Return [x, y] of the center of cell containing provided text 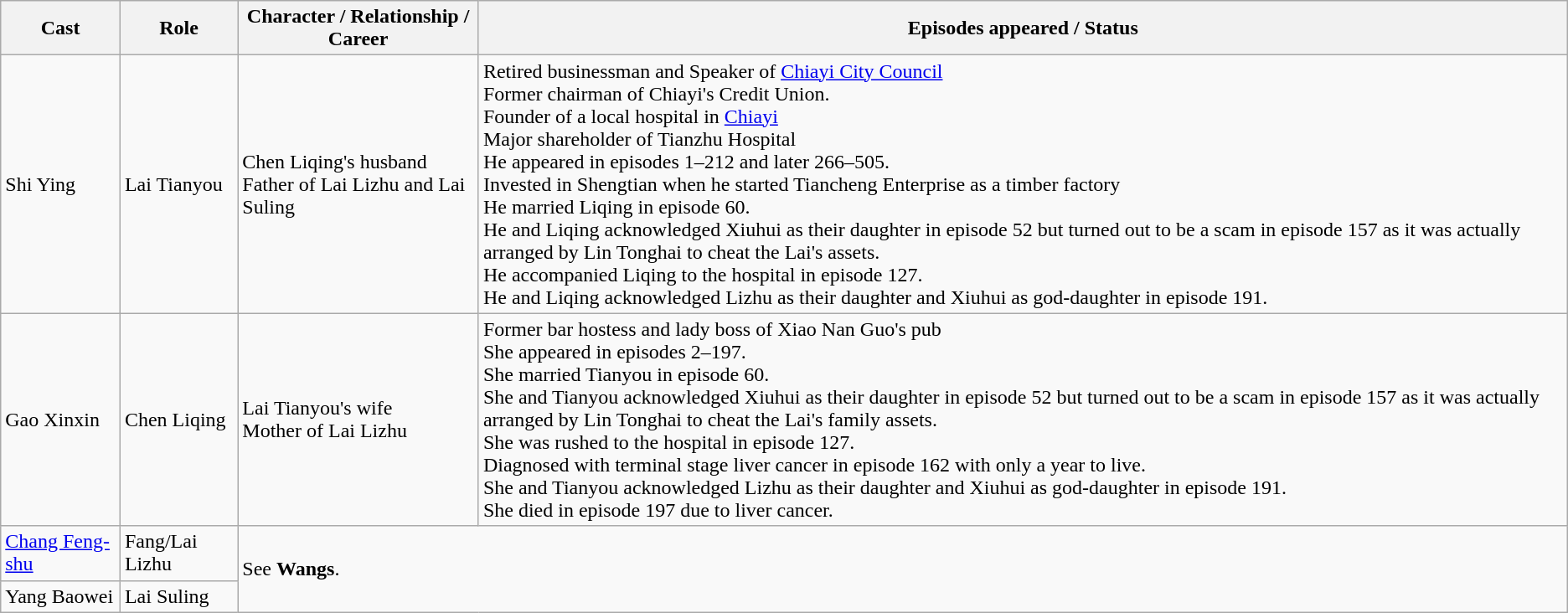
Episodes appeared / Status [1023, 28]
Character / Relationship / Career [358, 28]
Chang Feng-shu [60, 553]
Lai Suling [178, 596]
Cast [60, 28]
Role [178, 28]
See Wangs. [903, 569]
Shi Ying [60, 184]
Lai Tianyou's wife Mother of Lai Lizhu [358, 420]
Chen Liqing's husband Father of Lai Lizhu and Lai Suling [358, 184]
Gao Xinxin [60, 420]
Lai Tianyou [178, 184]
Chen Liqing [178, 420]
Fang/Lai Lizhu [178, 553]
Yang Baowei [60, 596]
